Return (X, Y) of the center of cell containing provided text 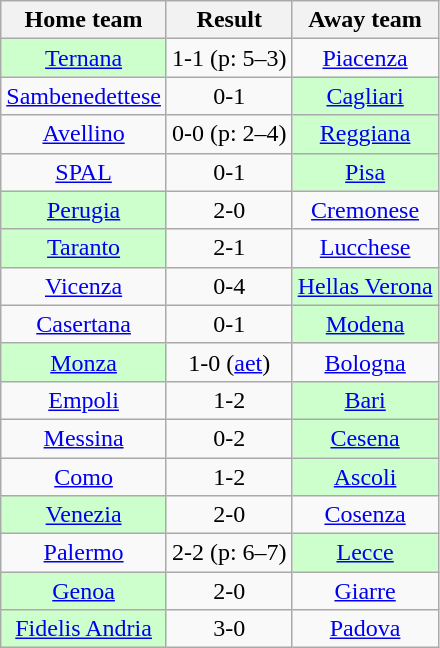
Messina (84, 438)
3-0 (229, 629)
1-1 (p: 5–3) (229, 58)
Bari (365, 400)
Giarre (365, 591)
Genoa (84, 591)
Ternana (84, 58)
Empoli (84, 400)
0-2 (229, 438)
Venezia (84, 515)
Palermo (84, 553)
Perugia (84, 210)
Lucchese (365, 248)
Sambenedettese (84, 96)
Cremonese (365, 210)
Cesena (365, 438)
Home team (84, 20)
0-0 (p: 2–4) (229, 134)
Modena (365, 324)
SPAL (84, 172)
0-4 (229, 286)
Ascoli (365, 477)
Hellas Verona (365, 286)
Como (84, 477)
2-1 (229, 248)
Reggiana (365, 134)
2-2 (p: 6–7) (229, 553)
Avellino (84, 134)
Monza (84, 362)
Result (229, 20)
Fidelis Andria (84, 629)
Cagliari (365, 96)
Away team (365, 20)
Padova (365, 629)
1-0 (aet) (229, 362)
Casertana (84, 324)
Piacenza (365, 58)
Pisa (365, 172)
Vicenza (84, 286)
Lecce (365, 553)
Bologna (365, 362)
Taranto (84, 248)
Cosenza (365, 515)
